Return [x, y] of the center of cell containing provided text 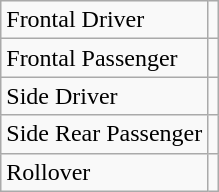
Frontal Driver [104, 20]
Side Rear Passenger [104, 134]
Side Driver [104, 96]
Frontal Passenger [104, 58]
Rollover [104, 172]
